Return the (x, y) coordinate for the center point of the cell that contains the specified text.  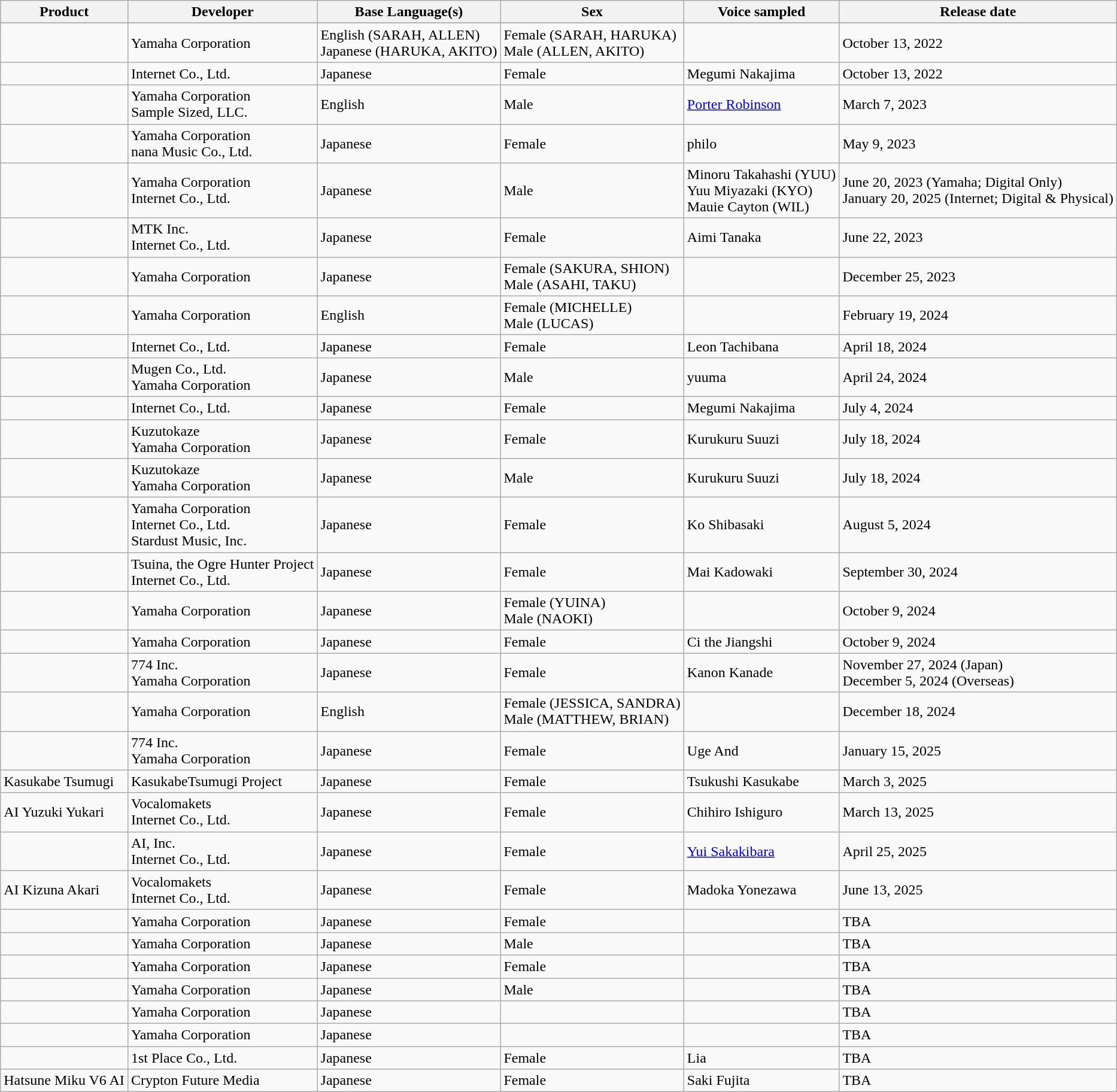
July 4, 2024 (978, 408)
September 30, 2024 (978, 572)
Minoru Takahashi (YUU)Yuu Miyazaki (KYO)Mauie Cayton (WIL) (761, 190)
December 25, 2023 (978, 277)
Chihiro Ishiguro (761, 812)
Base Language(s) (409, 12)
Hatsune Miku V6 AI (65, 1081)
philo (761, 144)
Female (SARAH, HARUKA)Male (ALLEN, AKITO) (592, 43)
Tsuina, the Ogre Hunter ProjectInternet Co., Ltd. (223, 572)
Lia (761, 1058)
March 7, 2023 (978, 104)
Ko Shibasaki (761, 525)
June 22, 2023 (978, 237)
June 20, 2023 (Yamaha; Digital Only)January 20, 2025 (Internet; Digital & Physical) (978, 190)
January 15, 2025 (978, 751)
Release date (978, 12)
Female (SAKURA, SHION)Male (ASAHI, TAKU) (592, 277)
Mugen Co., Ltd.Yamaha Corporation (223, 377)
Yamaha Corporationnana Music Co., Ltd. (223, 144)
Madoka Yonezawa (761, 890)
April 24, 2024 (978, 377)
Product (65, 12)
Saki Fujita (761, 1081)
Kanon Kanade (761, 673)
May 9, 2023 (978, 144)
Tsukushi Kasukabe (761, 781)
Voice sampled (761, 12)
August 5, 2024 (978, 525)
Crypton Future Media (223, 1081)
Uge And (761, 751)
Developer (223, 12)
Kasukabe Tsumugi (65, 781)
Leon Tachibana (761, 346)
Porter Robinson (761, 104)
April 25, 2025 (978, 851)
Yamaha CorporationInternet Co., Ltd. (223, 190)
February 19, 2024 (978, 315)
KasukabeTsumugi Project (223, 781)
March 13, 2025 (978, 812)
Ci the Jiangshi (761, 642)
Yamaha CorporationSample Sized, LLC. (223, 104)
Aimi Tanaka (761, 237)
April 18, 2024 (978, 346)
AI, Inc.Internet Co., Ltd. (223, 851)
Female (JESSICA, SANDRA)Male (MATTHEW, BRIAN) (592, 711)
Yui Sakakibara (761, 851)
AI Yuzuki Yukari (65, 812)
Yamaha CorporationInternet Co., Ltd.Stardust Music, Inc. (223, 525)
yuuma (761, 377)
1st Place Co., Ltd. (223, 1058)
Female (YUINA)Male (NAOKI) (592, 611)
English (SARAH, ALLEN)Japanese (HARUKA, AKITO) (409, 43)
Female (MICHELLE)Male (LUCAS) (592, 315)
Mai Kadowaki (761, 572)
AI Kizuna Akari (65, 890)
March 3, 2025 (978, 781)
Sex (592, 12)
MTK Inc.Internet Co., Ltd. (223, 237)
November 27, 2024 (Japan)December 5, 2024 (Overseas) (978, 673)
December 18, 2024 (978, 711)
June 13, 2025 (978, 890)
